Identify which cell holds the provided text, then report its [X, Y] central coordinate. 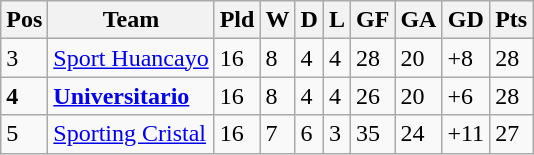
GD [466, 20]
26 [372, 96]
Sport Huancayo [131, 58]
+8 [466, 58]
Pos [24, 20]
Pld [237, 20]
GA [418, 20]
5 [24, 134]
35 [372, 134]
7 [278, 134]
Pts [512, 20]
24 [418, 134]
Universitario [131, 96]
+6 [466, 96]
W [278, 20]
L [336, 20]
Team [131, 20]
+11 [466, 134]
27 [512, 134]
D [309, 20]
Sporting Cristal [131, 134]
GF [372, 20]
6 [309, 134]
